Search for the cell housing the specified text and yield its (X, Y) center coordinate. 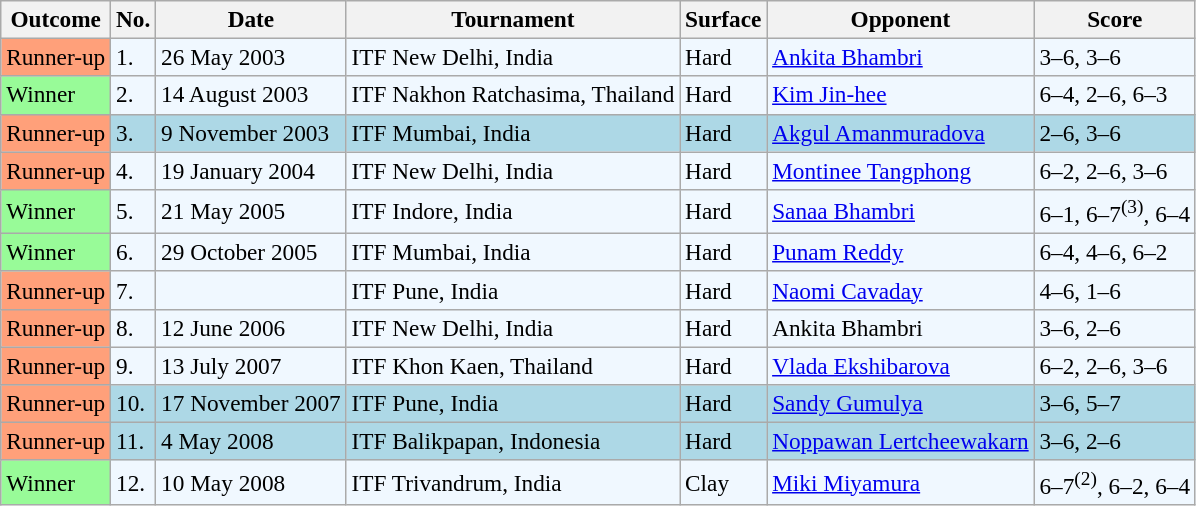
6. (134, 252)
Score (1114, 19)
4. (134, 170)
14 August 2003 (251, 95)
Tournament (513, 19)
9. (134, 366)
3–6, 5–7 (1114, 403)
Clay (724, 482)
ITF Trivandrum, India (513, 482)
26 May 2003 (251, 57)
Outcome (56, 19)
Kim Jin-hee (900, 95)
13 July 2007 (251, 366)
Date (251, 19)
Surface (724, 19)
Miki Miyamura (900, 482)
4–6, 1–6 (1114, 290)
Opponent (900, 19)
ITF Balikpapan, Indonesia (513, 441)
6–4, 2–6, 6–3 (1114, 95)
12. (134, 482)
4 May 2008 (251, 441)
12 June 2006 (251, 328)
19 January 2004 (251, 170)
6–1, 6–7(3), 6–4 (1114, 211)
7. (134, 290)
No. (134, 19)
Vlada Ekshibarova (900, 366)
8. (134, 328)
1. (134, 57)
9 November 2003 (251, 133)
2–6, 3–6 (1114, 133)
Naomi Cavaday (900, 290)
29 October 2005 (251, 252)
2. (134, 95)
17 November 2007 (251, 403)
10. (134, 403)
Noppawan Lertcheewakarn (900, 441)
Sanaa Bhambri (900, 211)
3–6, 3–6 (1114, 57)
6–7(2), 6–2, 6–4 (1114, 482)
Punam Reddy (900, 252)
ITF Khon Kaen, Thailand (513, 366)
10 May 2008 (251, 482)
ITF Nakhon Ratchasima, Thailand (513, 95)
Sandy Gumulya (900, 403)
Akgul Amanmuradova (900, 133)
Montinee Tangphong (900, 170)
ITF Indore, India (513, 211)
3. (134, 133)
6–4, 4–6, 6–2 (1114, 252)
5. (134, 211)
11. (134, 441)
21 May 2005 (251, 211)
